From the cell containing the given text, extract its center point as (x, y) coordinate. 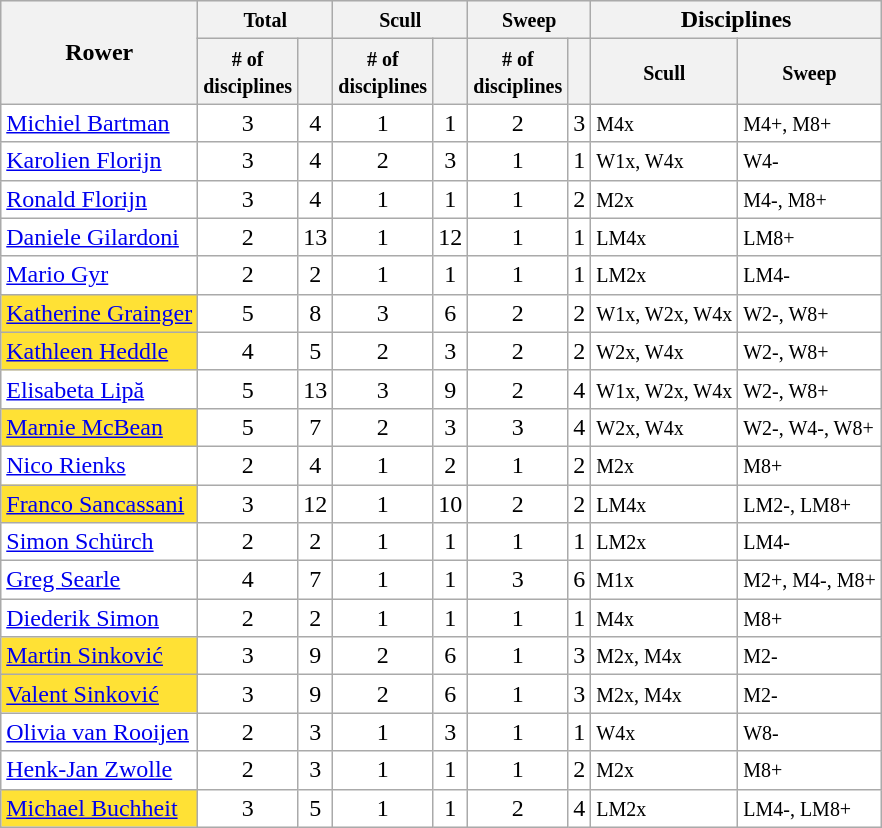
W2-, W4-, W8+ (810, 427)
Greg Searle (100, 580)
W4x (664, 732)
Kathleen Heddle (100, 351)
W1x, W4x (664, 161)
M4+, M8+ (810, 123)
Ronald Florijn (100, 199)
Katherine Grainger (100, 313)
Elisabeta Lipă (100, 389)
10 (450, 503)
M2+, M4-, M8+ (810, 580)
8 (316, 313)
Olivia van Rooijen (100, 732)
W4- (810, 161)
Henk-Jan Zwolle (100, 770)
Michael Buchheit (100, 808)
Simon Schürch (100, 542)
M4-, M8+ (810, 199)
LM2-, LM8+ (810, 503)
LM4-, LM8+ (810, 808)
Mario Gyr (100, 275)
Marnie McBean (100, 427)
Karolien Florijn (100, 161)
Nico Rienks (100, 465)
Total (266, 20)
W8- (810, 732)
M1x (664, 580)
Valent Sinković (100, 694)
Michiel Bartman (100, 123)
Rower (100, 52)
Diederik Simon (100, 618)
LM8+ (810, 237)
Disciplines (736, 20)
Daniele Gilardoni (100, 237)
Martin Sinković (100, 656)
Franco Sancassani (100, 503)
